Pinpoint the cell where the given text exists, returning its [X, Y] midpoint coordinate. 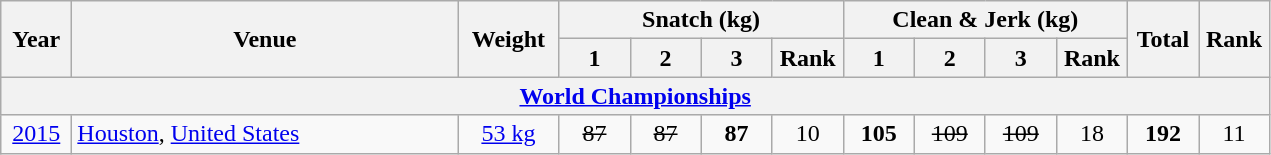
10 [808, 134]
2015 [36, 134]
11 [1234, 134]
Year [36, 39]
Snatch (kg) [701, 20]
18 [1092, 134]
Total [1162, 39]
World Championships [636, 96]
Clean & Jerk (kg) [985, 20]
Houston, United States [265, 134]
53 kg [508, 134]
192 [1162, 134]
Venue [265, 39]
Weight [508, 39]
105 [878, 134]
